Output the (X, Y) coordinate of the center of the cell containing the given text.  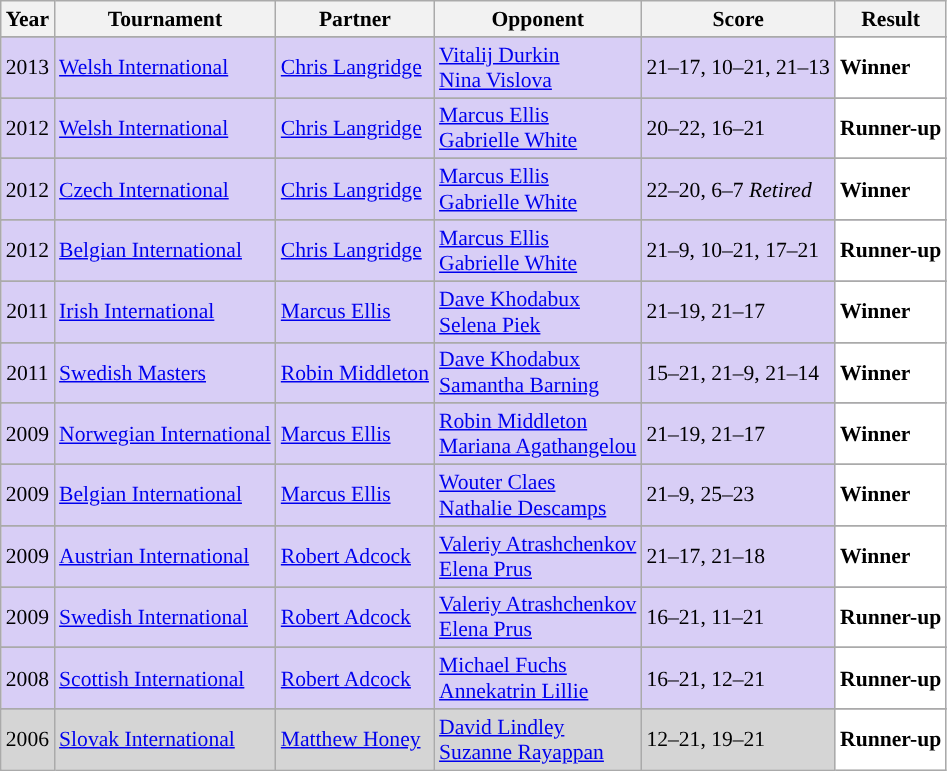
Dave Khodabux Selena Piek (538, 312)
Slovak International (165, 740)
Partner (355, 19)
21–9, 25–23 (738, 496)
21–17, 21–18 (738, 556)
20–22, 16–21 (738, 128)
Robin Middleton (355, 372)
Wouter Claes Nathalie Descamps (538, 496)
David Lindley Suzanne Rayappan (538, 740)
Tournament (165, 19)
Opponent (538, 19)
16–21, 12–21 (738, 678)
21–17, 10–21, 21–13 (738, 68)
21–9, 10–21, 17–21 (738, 250)
16–21, 11–21 (738, 618)
Robin Middleton Mariana Agathangelou (538, 434)
Matthew Honey (355, 740)
15–21, 21–9, 21–14 (738, 372)
Swedish International (165, 618)
Austrian International (165, 556)
Norwegian International (165, 434)
Year (28, 19)
2006 (28, 740)
12–21, 19–21 (738, 740)
22–20, 6–7 Retired (738, 190)
Result (890, 19)
Michael Fuchs Annekatrin Lillie (538, 678)
Score (738, 19)
Irish International (165, 312)
Vitalij Durkin Nina Vislova (538, 68)
Dave Khodabux Samantha Barning (538, 372)
Czech International (165, 190)
2013 (28, 68)
Scottish International (165, 678)
2008 (28, 678)
Swedish Masters (165, 372)
